For the text-containing cell, return its midpoint in (x, y) coordinate format. 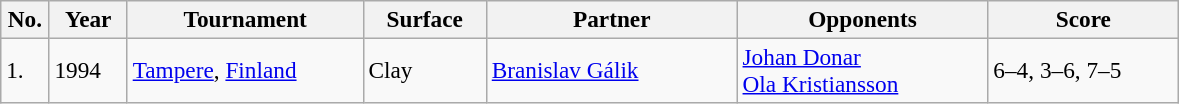
Score (1084, 19)
6–4, 3–6, 7–5 (1084, 70)
Clay (424, 70)
Year (88, 19)
Tournament (245, 19)
Surface (424, 19)
Johan Donar Ola Kristiansson (862, 70)
1994 (88, 70)
Branislav Gálik (612, 70)
Partner (612, 19)
Tampere, Finland (245, 70)
No. (25, 19)
1. (25, 70)
Opponents (862, 19)
